Detect which cell encompasses the target text, then output its [x, y] center coordinate. 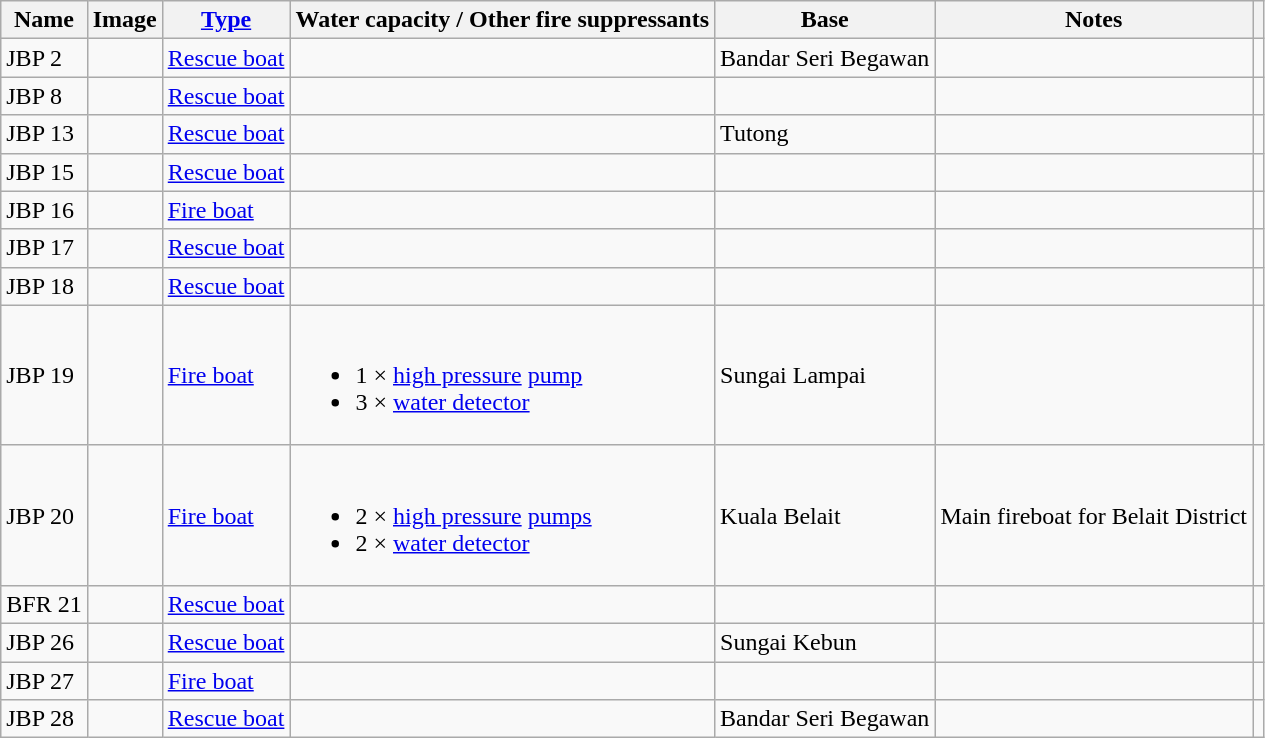
JBP 8 [44, 96]
JBP 28 [44, 719]
Kuala Belait [825, 515]
JBP 17 [44, 248]
JBP 13 [44, 134]
1 × high pressure pump3 × water detector [502, 375]
JBP 16 [44, 210]
JBP 27 [44, 681]
BFR 21 [44, 604]
JBP 15 [44, 172]
Main fireboat for Belait District [1094, 515]
Image [124, 20]
Notes [1094, 20]
JBP 20 [44, 515]
Name [44, 20]
Tutong [825, 134]
Base [825, 20]
Sungai Kebun [825, 642]
Water capacity / Other fire suppressants [502, 20]
Sungai Lampai [825, 375]
JBP 26 [44, 642]
JBP 19 [44, 375]
2 × high pressure pumps2 × water detector [502, 515]
JBP 2 [44, 58]
JBP 18 [44, 286]
Type [226, 20]
